Detect which cell encompasses the target text, then output its [X, Y] center coordinate. 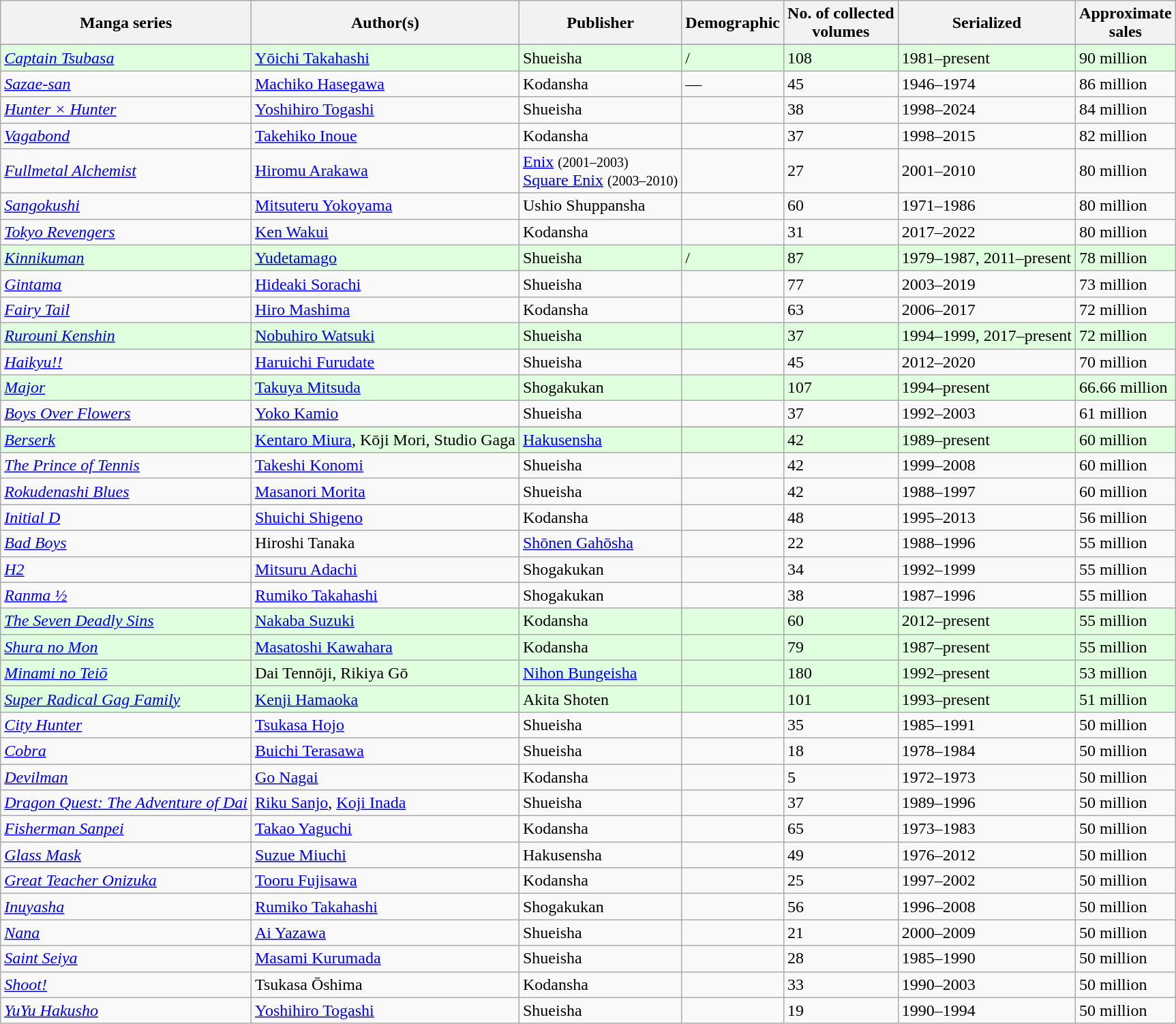
Shura no Mon [126, 647]
1998–2015 [986, 136]
Mitsuteru Yokoyama [385, 206]
Hiro Mashima [385, 310]
Takehiko Inoue [385, 136]
5 [841, 777]
Yoko Kamio [385, 414]
22 [841, 543]
Tokyo Revengers [126, 232]
The Seven Deadly Sins [126, 621]
180 [841, 673]
Riku Sanjo, Koji Inada [385, 803]
Nakaba Suzuki [385, 621]
1973–1983 [986, 829]
78 million [1126, 258]
Sazae-san [126, 84]
2001–2010 [986, 170]
2003–2019 [986, 284]
53 million [1126, 673]
Tsukasa Hojo [385, 725]
Masanori Morita [385, 492]
Manga series [126, 23]
Shuichi Shigeno [385, 517]
Masatoshi Kawahara [385, 647]
1976–2012 [986, 855]
Boys Over Flowers [126, 414]
Nana [126, 933]
Great Teacher Onizuka [126, 881]
Ushio Shuppansha [600, 206]
Fisherman Sanpei [126, 829]
1989–1996 [986, 803]
Tsukasa Ōshima [385, 984]
27 [841, 170]
YuYu Hakusho [126, 1010]
90 million [1126, 58]
108 [841, 58]
1987–1996 [986, 595]
107 [841, 388]
Cobra [126, 751]
Hiromu Arakawa [385, 170]
2012–present [986, 621]
Approximatesales [1126, 23]
1997–2002 [986, 881]
Go Nagai [385, 777]
Yudetamago [385, 258]
82 million [1126, 136]
Demographic [733, 23]
1994–present [986, 388]
Glass Mask [126, 855]
Hideaki Sorachi [385, 284]
28 [841, 959]
1990–1994 [986, 1010]
1995–2013 [986, 517]
Hunter × Hunter [126, 110]
1985–1991 [986, 725]
1993–present [986, 699]
Hiroshi Tanaka [385, 543]
61 million [1126, 414]
Author(s) [385, 23]
Buichi Terasawa [385, 751]
Haruichi Furudate [385, 362]
101 [841, 699]
1972–1973 [986, 777]
35 [841, 725]
1990–2003 [986, 984]
1985–1990 [986, 959]
The Prince of Tennis [126, 466]
Super Radical Gag Family [126, 699]
Haikyu!! [126, 362]
2012–2020 [986, 362]
73 million [1126, 284]
1999–2008 [986, 466]
1981–present [986, 58]
2000–2009 [986, 933]
Inuyasha [126, 907]
Masami Kurumada [385, 959]
1988–1997 [986, 492]
— [733, 84]
Fairy Tail [126, 310]
Ken Wakui [385, 232]
Sangokushi [126, 206]
Initial D [126, 517]
Vagabond [126, 136]
1988–1996 [986, 543]
79 [841, 647]
Saint Seiya [126, 959]
65 [841, 829]
Shoot! [126, 984]
1979–1987, 2011–present [986, 258]
1996–2008 [986, 907]
Serialized [986, 23]
Dai Tennōji, Rikiya Gō [385, 673]
Takeshi Konomi [385, 466]
Rurouni Kenshin [126, 335]
84 million [1126, 110]
1946–1974 [986, 84]
Publisher [600, 23]
No. of collectedvolumes [841, 23]
Kenji Hamaoka [385, 699]
Nihon Bungeisha [600, 673]
25 [841, 881]
2006–2017 [986, 310]
Major [126, 388]
Gintama [126, 284]
Ai Yazawa [385, 933]
1989–present [986, 440]
34 [841, 569]
Suzue Miuchi [385, 855]
56 million [1126, 517]
Nobuhiro Watsuki [385, 335]
31 [841, 232]
Rokudenashi Blues [126, 492]
Enix (2001–2003)Square Enix (2003–2010) [600, 170]
51 million [1126, 699]
1978–1984 [986, 751]
Devilman [126, 777]
66.66 million [1126, 388]
86 million [1126, 84]
Fullmetal Alchemist [126, 170]
70 million [1126, 362]
Captain Tsubasa [126, 58]
Takuya Mitsuda [385, 388]
Berserk [126, 440]
Ranma ½ [126, 595]
Mitsuru Adachi [385, 569]
Machiko Hasegawa [385, 84]
H2 [126, 569]
Kinnikuman [126, 258]
33 [841, 984]
Kentaro Miura, Kōji Mori, Studio Gaga [385, 440]
19 [841, 1010]
Akita Shoten [600, 699]
87 [841, 258]
1992–1999 [986, 569]
Yōichi Takahashi [385, 58]
2017–2022 [986, 232]
77 [841, 284]
1987–present [986, 647]
Shōnen Gahōsha [600, 543]
48 [841, 517]
56 [841, 907]
1998–2024 [986, 110]
49 [841, 855]
City Hunter [126, 725]
1971–1986 [986, 206]
18 [841, 751]
63 [841, 310]
Bad Boys [126, 543]
Dragon Quest: The Adventure of Dai [126, 803]
1994–1999, 2017–present [986, 335]
1992–present [986, 673]
Takao Yaguchi [385, 829]
Tooru Fujisawa [385, 881]
21 [841, 933]
Minami no Teiō [126, 673]
1992–2003 [986, 414]
